For the text-containing cell, return its midpoint in (X, Y) coordinate format. 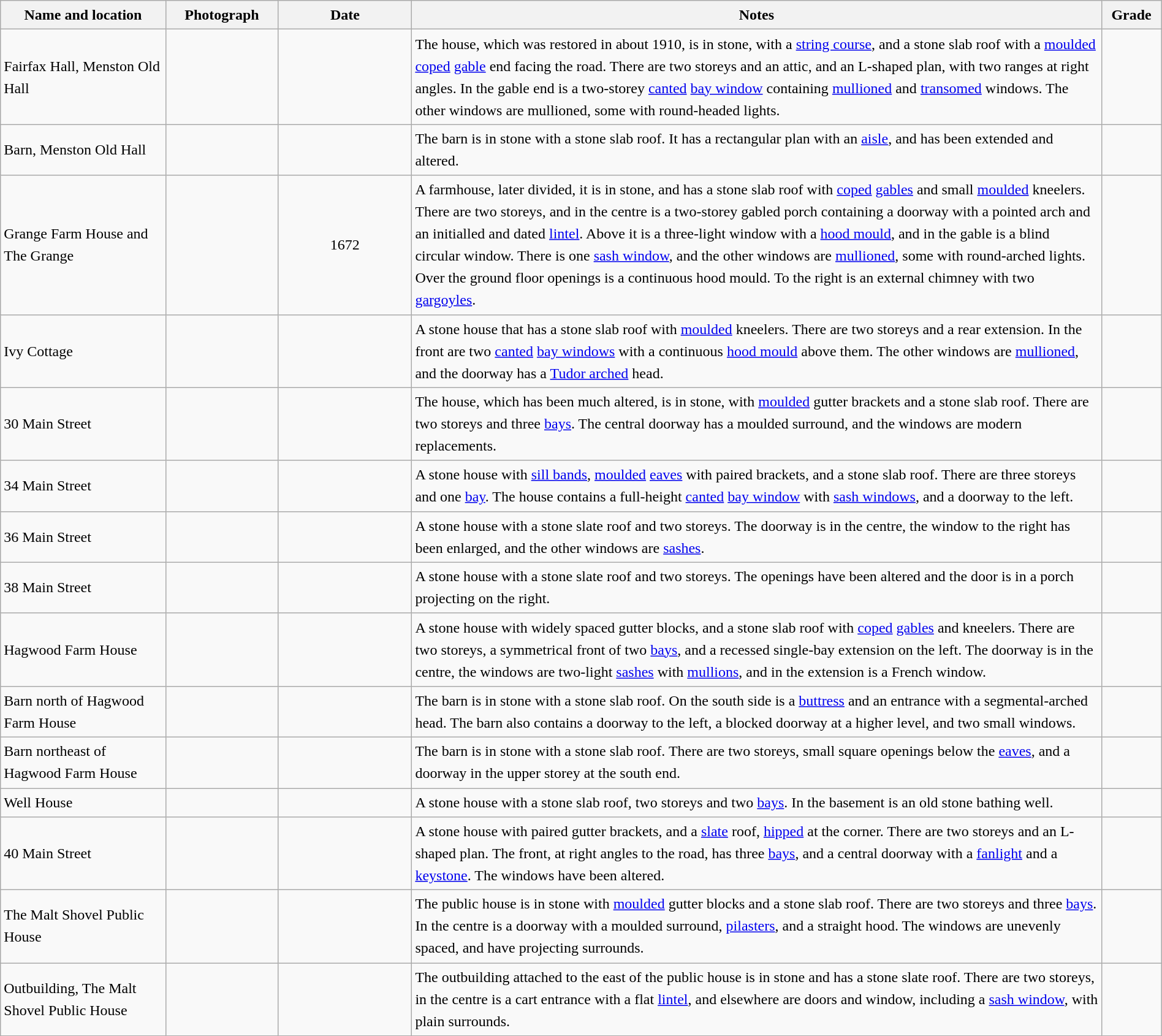
34 Main Street (83, 486)
30 Main Street (83, 424)
Well House (83, 803)
Fairfax Hall, Menston Old Hall (83, 77)
Photograph (222, 15)
Hagwood Farm House (83, 650)
Notes (756, 15)
Barn north of Hagwood Farm House (83, 711)
Outbuilding, The Malt Shovel Public House (83, 999)
Barn, Menston Old Hall (83, 150)
Date (345, 15)
38 Main Street (83, 587)
Barn northeast of Hagwood Farm House (83, 763)
Ivy Cottage (83, 351)
40 Main Street (83, 853)
36 Main Street (83, 537)
The barn is in stone with a stone slab roof. It has a rectangular plan with an aisle, and has been extended and altered. (756, 150)
Grange Farm House and The Grange (83, 245)
Grade (1131, 15)
A stone house with a stone slab roof, two storeys and two bays. In the basement is an old stone bathing well. (756, 803)
Name and location (83, 15)
A stone house with a stone slate roof and two storeys. The openings have been altered and the door is in a porch projecting on the right. (756, 587)
The Malt Shovel Public House (83, 927)
1672 (345, 245)
